From the cell containing the given text, extract its center point as (x, y) coordinate. 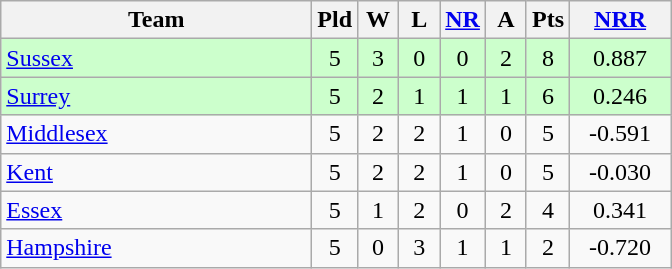
Sussex (156, 58)
L (420, 20)
4 (548, 210)
A (506, 20)
-0.720 (620, 248)
0.246 (620, 96)
Pld (335, 20)
-0.591 (620, 134)
Essex (156, 210)
8 (548, 58)
Hampshire (156, 248)
Pts (548, 20)
NR (463, 20)
6 (548, 96)
0.887 (620, 58)
0.341 (620, 210)
Surrey (156, 96)
Kent (156, 172)
-0.030 (620, 172)
W (378, 20)
Middlesex (156, 134)
Team (156, 20)
NRR (620, 20)
